Locate the cell with the specified text and output its [x, y] center coordinate. 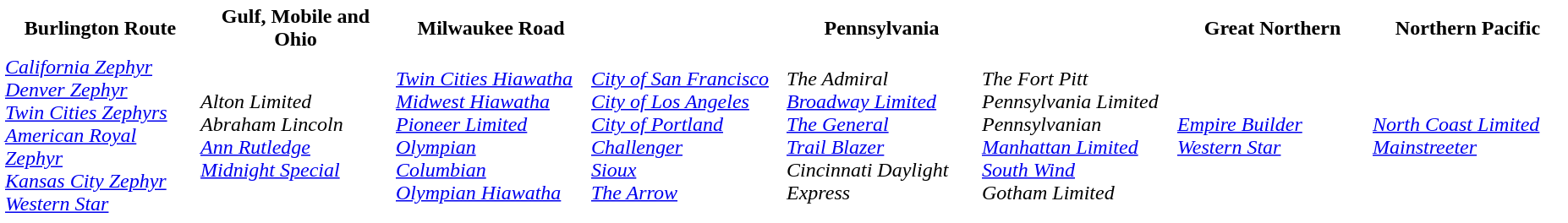
The Fort PittPennsylvania LimitedPennsylvanianManhattan LimitedSouth WindGotham Limited [1077, 135]
Twin Cities HiawathaMidwest HiawathaPioneer LimitedOlympianColumbianOlympian Hiawatha [491, 135]
The AdmiralBroadway LimitedThe GeneralTrail BlazerCincinnati Daylight Express [881, 135]
Milwaukee Road [491, 27]
Gulf, Mobile and Ohio [296, 27]
Empire BuilderWestern Star [1272, 135]
City of San FranciscoCity of Los AngelesCity of PortlandChallengerSiouxThe Arrow [687, 135]
North Coast LimitedMainstreeter [1468, 135]
Great Northern [1272, 27]
Burlington Route [100, 27]
Northern Pacific [1468, 27]
Alton LimitedAbraham LincolnAnn RutledgeMidnight Special [296, 135]
Pennsylvania [881, 27]
California ZephyrDenver ZephyrTwin Cities ZephyrsAmerican Royal ZephyrKansas City ZephyrWestern Star [100, 135]
